Pinpoint the cell where the given text exists, returning its [X, Y] midpoint coordinate. 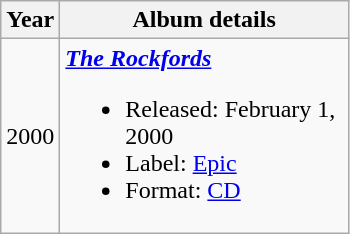
The RockfordsReleased: February 1, 2000Label: EpicFormat: CD [204, 136]
Album details [204, 20]
2000 [30, 136]
Year [30, 20]
